For the text-containing cell, return its midpoint in (X, Y) coordinate format. 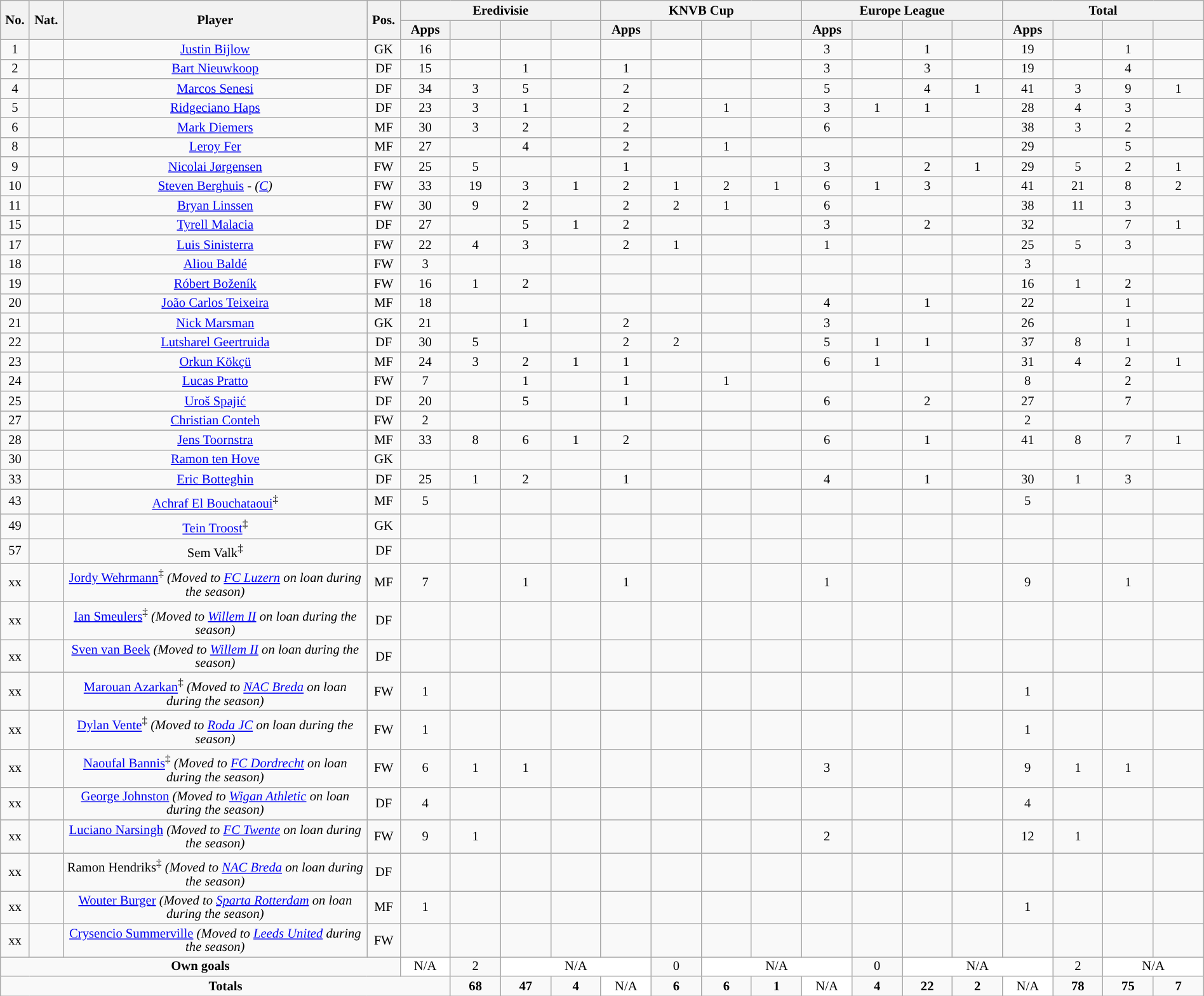
Ridgeciano Haps (215, 108)
Nat. (46, 20)
Nick Marsman (215, 323)
37 (1027, 342)
Tein Troost‡ (215, 526)
75 (1128, 986)
Achraf El Bouchataoui‡ (215, 501)
Lutsharel Geertruida (215, 342)
Róbert Boženík (215, 283)
KNVB Cup (701, 10)
Own goals (201, 967)
Ramon ten Hove (215, 460)
Marouan Azarkan‡ (Moved to NAC Breda on loan during the season) (215, 692)
Mark Diemers (215, 127)
Sven van Beek (Moved to Willem II on loan during the season) (215, 656)
26 (1027, 323)
43 (15, 501)
Crysencio Summerville (Moved to Leeds United during the season) (215, 940)
57 (15, 550)
Europe League (902, 10)
68 (475, 986)
Leroy Fer (215, 147)
47 (526, 986)
31 (1027, 362)
Nicolai Jørgensen (215, 166)
Steven Berghuis - (C) (215, 185)
Ramon Hendriks‡ (Moved to NAC Breda on loan during the season) (215, 871)
Lucas Pratto (215, 381)
Total (1103, 10)
Aliou Baldé (215, 264)
Orkun Kökçü (215, 362)
32 (1027, 225)
Bart Nieuwkoop (215, 69)
João Carlos Teixeira (215, 304)
Luis Sinisterra (215, 245)
Totals (225, 986)
Sem Valk‡ (215, 550)
Tyrell Malacia (215, 225)
Pos. (384, 20)
Dylan Vente‡ (Moved to Roda JC on loan during the season) (215, 730)
George Johnston (Moved to Wigan Athletic on loan during the season) (215, 804)
No. (15, 20)
34 (425, 89)
Justin Bijlow (215, 50)
Bryan Linssen (215, 206)
Jens Toornstra (215, 440)
49 (15, 526)
Wouter Burger (Moved to Sparta Rotterdam on loan during the season) (215, 908)
Jordy Wehrmann‡ (Moved to FC Luzern on loan during the season) (215, 582)
Naoufal Bannis‡ (Moved to FC Dordrecht on loan during the season) (215, 768)
Eric Botteghin (215, 479)
78 (1078, 986)
Eredivisie (500, 10)
Ian Smeulers‡ (Moved to Willem II on loan during the season) (215, 621)
17 (15, 245)
12 (1027, 837)
Uroš Spajić (215, 401)
Marcos Senesi (215, 89)
10 (15, 185)
Player (215, 20)
Luciano Narsingh (Moved to FC Twente on loan during the season) (215, 837)
Christian Conteh (215, 421)
